Return the (x, y) coordinate for the center point of the cell that contains the specified text.  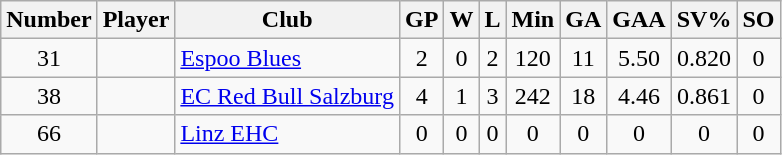
W (462, 20)
Number (49, 20)
5.50 (639, 58)
Club (288, 20)
1 (462, 96)
38 (49, 96)
EC Red Bull Salzburg (288, 96)
3 (492, 96)
Player (136, 20)
GAA (639, 20)
31 (49, 58)
4 (421, 96)
0.820 (704, 58)
Linz EHC (288, 134)
0.861 (704, 96)
18 (584, 96)
Espoo Blues (288, 58)
4.46 (639, 96)
SV% (704, 20)
Min (533, 20)
GA (584, 20)
11 (584, 58)
120 (533, 58)
66 (49, 134)
SO (758, 20)
GP (421, 20)
242 (533, 96)
L (492, 20)
